Scan for the cell matching the given text and deliver its [x, y] coordinate at center. 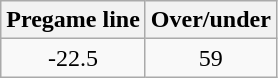
59 [210, 58]
Over/under [210, 20]
Pregame line [74, 20]
-22.5 [74, 58]
